Return (X, Y) of the center of cell containing provided text 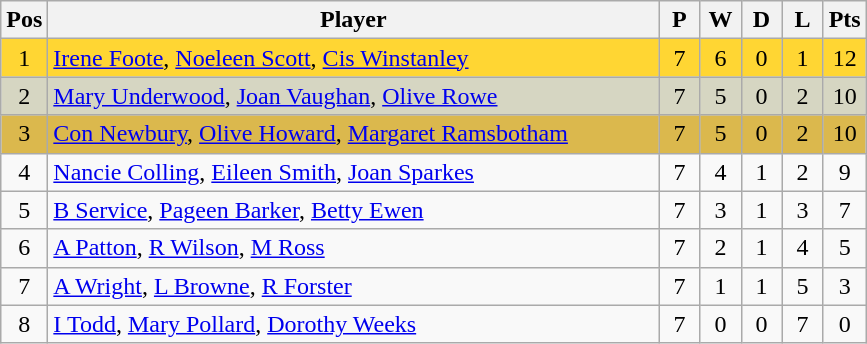
Irene Foote, Noeleen Scott, Cis Winstanley (354, 58)
D (762, 20)
P (680, 20)
Con Newbury, Olive Howard, Margaret Ramsbotham (354, 134)
12 (844, 58)
A Patton, R Wilson, M Ross (354, 248)
Pts (844, 20)
9 (844, 172)
W (720, 20)
Mary Underwood, Joan Vaughan, Olive Rowe (354, 96)
I Todd, Mary Pollard, Dorothy Weeks (354, 324)
Pos (24, 20)
A Wright, L Browne, R Forster (354, 286)
L (802, 20)
B Service, Pageen Barker, Betty Ewen (354, 210)
8 (24, 324)
Nancie Colling, Eileen Smith, Joan Sparkes (354, 172)
Player (354, 20)
